Provide the [x, y] coordinate of the cell's center where the given text is located.  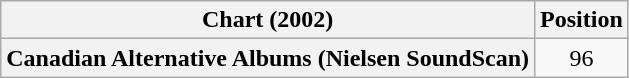
Position [582, 20]
Canadian Alternative Albums (Nielsen SoundScan) [268, 58]
Chart (2002) [268, 20]
96 [582, 58]
